Locate the cell with the specified text and output its [X, Y] center coordinate. 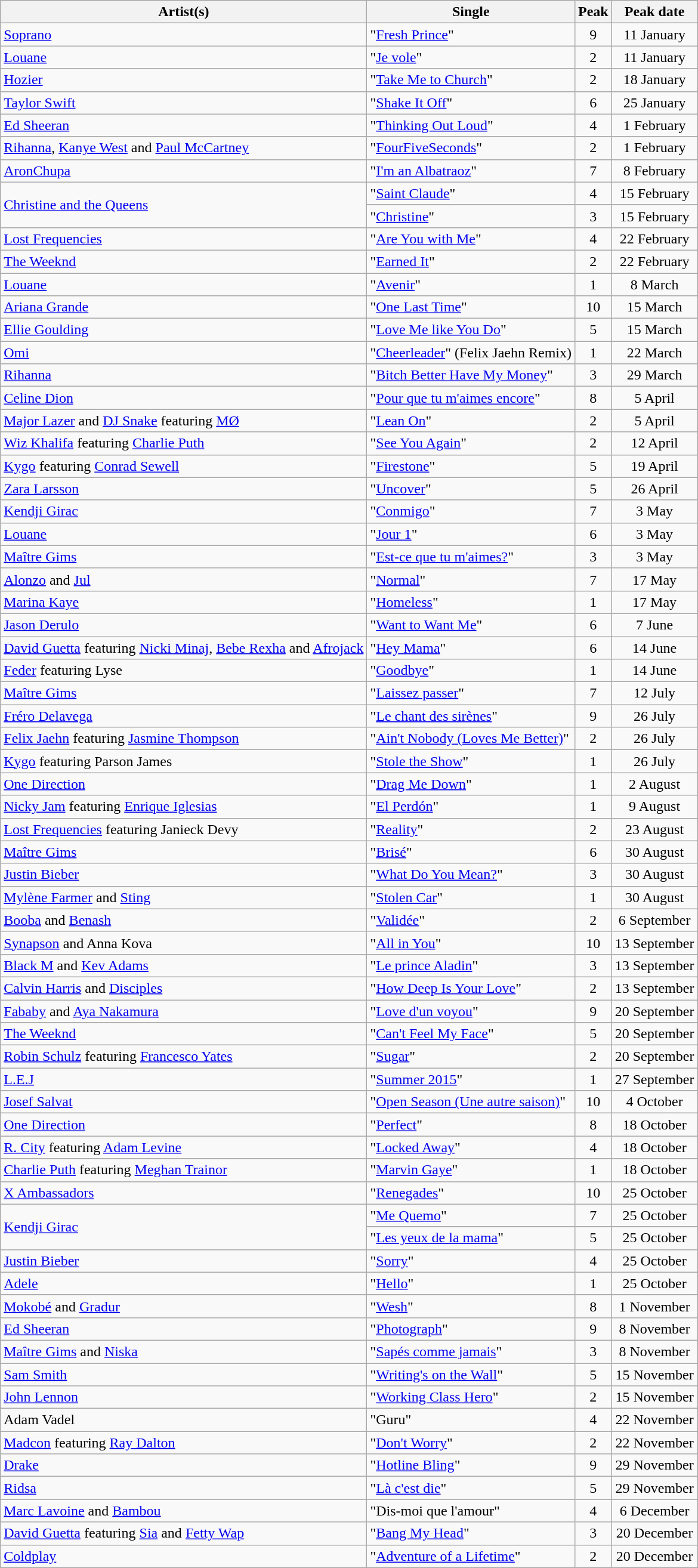
Single [471, 12]
"Pour que tu m'aimes encore" [471, 398]
"Earned It" [471, 261]
Rihanna, Kanye West and Paul McCartney [184, 148]
"Marvin Gaye" [471, 1170]
"Renegades" [471, 1193]
Rihanna [184, 375]
"Stolen Car" [471, 897]
Artist(s) [184, 12]
John Lennon [184, 1397]
AronChupa [184, 171]
"See You Again" [471, 443]
25 January [654, 103]
18 January [654, 80]
Mokobé and Gradur [184, 1306]
Marina Kaye [184, 602]
Major Lazer and DJ Snake featuring MØ [184, 421]
1 November [654, 1306]
"Uncover" [471, 489]
L.E.J [184, 1079]
"One Last Time" [471, 307]
9 August [654, 807]
Celine Dion [184, 398]
"Firestone" [471, 466]
"Fresh Prince" [471, 35]
Josef Salvat [184, 1102]
"Drag Me Down" [471, 784]
Ridsa [184, 1488]
"Reality" [471, 829]
"Bang My Head" [471, 1533]
"Homeless" [471, 602]
"Thinking Out Loud" [471, 125]
Adele [184, 1283]
"Sugar" [471, 1057]
"Le chant des sirènes" [471, 716]
"Brisé" [471, 852]
"Je vole" [471, 57]
David Guetta featuring Nicki Minaj, Bebe Rexha and Afrojack [184, 647]
2 August [654, 784]
Taylor Swift [184, 103]
Fréro Delavega [184, 716]
Madcon featuring Ray Dalton [184, 1443]
Fababy and Aya Nakamura [184, 1011]
Booba and Benash [184, 920]
8 March [654, 285]
"Christine" [471, 216]
"Locked Away" [471, 1147]
"Le prince Aladin" [471, 965]
"Est-ce que tu m'aimes?" [471, 557]
"Goodbye" [471, 671]
Calvin Harris and Disciples [184, 988]
Drake [184, 1465]
26 April [654, 489]
"Hotline Bling" [471, 1465]
Charlie Puth featuring Meghan Trainor [184, 1170]
"Sorry" [471, 1261]
"Summer 2015" [471, 1079]
"Working Class Hero" [471, 1397]
6 September [654, 920]
Christine and the Queens [184, 205]
6 December [654, 1511]
David Guetta featuring Sia and Fetty Wap [184, 1533]
Mylène Farmer and Sting [184, 897]
Lost Frequencies [184, 239]
Robin Schulz featuring Francesco Yates [184, 1057]
"Avenir" [471, 285]
Sam Smith [184, 1374]
Zara Larsson [184, 489]
"Validée" [471, 920]
"Stole the Show" [471, 761]
12 July [654, 693]
Nicky Jam featuring Enrique Iglesias [184, 807]
"Bitch Better Have My Money" [471, 375]
X Ambassadors [184, 1193]
"Ain't Nobody (Loves Me Better)" [471, 739]
"Hello" [471, 1283]
"Love d'un voyou" [471, 1011]
Lost Frequencies featuring Janieck Devy [184, 829]
"All in You" [471, 943]
Soprano [184, 35]
12 April [654, 443]
"Me Quemo" [471, 1215]
"Normal" [471, 579]
"El Perdón" [471, 807]
Wiz Khalifa featuring Charlie Puth [184, 443]
Jason Derulo [184, 625]
"I'm an Albatraoz" [471, 171]
"Photograph" [471, 1329]
"How Deep Is Your Love" [471, 988]
Alonzo and Jul [184, 579]
Marc Lavoine and Bambou [184, 1511]
"Lean On" [471, 421]
7 June [654, 625]
"FourFiveSeconds" [471, 148]
"Take Me to Church" [471, 80]
"Là c'est die" [471, 1488]
"Want to Want Me" [471, 625]
"Adventure of a Lifetime" [471, 1556]
19 April [654, 466]
Coldplay [184, 1556]
Ariana Grande [184, 307]
"Love Me like You Do" [471, 330]
R. City featuring Adam Levine [184, 1147]
"Laissez passer" [471, 693]
4 October [654, 1102]
Black M and Kev Adams [184, 965]
"Don't Worry" [471, 1443]
Ellie Goulding [184, 330]
Feder featuring Lyse [184, 671]
Hozier [184, 80]
Maître Gims and Niska [184, 1351]
"What Do You Mean?" [471, 875]
Adam Vadel [184, 1420]
"Saint Claude" [471, 193]
Synapson and Anna Kova [184, 943]
"Open Season (Une autre saison)" [471, 1102]
"Wesh" [471, 1306]
Peak date [654, 12]
29 March [654, 375]
"Les yeux de la mama" [471, 1238]
"Guru" [471, 1420]
"Sapés comme jamais" [471, 1351]
"Are You with Me" [471, 239]
"Writing's on the Wall" [471, 1374]
Felix Jaehn featuring Jasmine Thompson [184, 739]
Kygo featuring Parson James [184, 761]
"Cheerleader" (Felix Jaehn Remix) [471, 353]
"Jour 1" [471, 534]
"Can't Feel My Face" [471, 1034]
"Perfect" [471, 1125]
8 February [654, 171]
Kygo featuring Conrad Sewell [184, 466]
"Shake It Off" [471, 103]
Omi [184, 353]
27 September [654, 1079]
"Conmigo" [471, 511]
Peak [593, 12]
23 August [654, 829]
22 March [654, 353]
"Hey Mama" [471, 647]
"Dis-moi que l'amour" [471, 1511]
